From the cell containing the given text, extract its center point as [X, Y] coordinate. 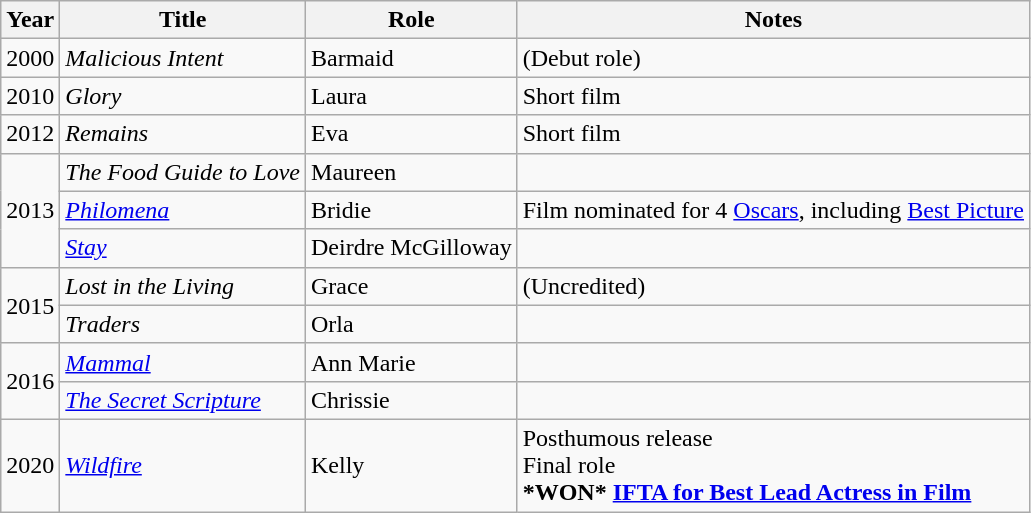
Kelly [412, 465]
Traders [183, 324]
The Food Guide to Love [183, 172]
(Uncredited) [773, 286]
Film nominated for 4 Oscars, including Best Picture [773, 210]
Deirdre McGilloway [412, 248]
Ann Marie [412, 362]
Glory [183, 96]
Title [183, 20]
Eva [412, 134]
(Debut role) [773, 58]
The Secret Scripture [183, 400]
Bridie [412, 210]
Chrissie [412, 400]
Wildfire [183, 465]
Stay [183, 248]
Posthumous release Final role *WON* IFTA for Best Lead Actress in Film [773, 465]
2015 [30, 305]
2016 [30, 381]
Lost in the Living [183, 286]
Grace [412, 286]
Barmaid [412, 58]
2000 [30, 58]
2010 [30, 96]
Mammal [183, 362]
2013 [30, 210]
Philomena [183, 210]
Laura [412, 96]
Role [412, 20]
Year [30, 20]
Maureen [412, 172]
2012 [30, 134]
Remains [183, 134]
Notes [773, 20]
Malicious Intent [183, 58]
2020 [30, 465]
Orla [412, 324]
